For the text-containing cell, return its midpoint in (x, y) coordinate format. 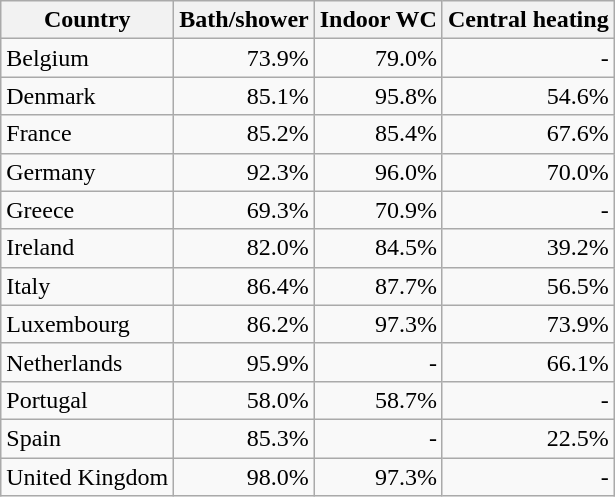
58.7% (378, 400)
Central heating (528, 20)
Indoor WC (378, 20)
95.8% (378, 96)
Luxembourg (88, 324)
82.0% (244, 248)
Bath/shower (244, 20)
United Kingdom (88, 477)
Belgium (88, 58)
22.5% (528, 438)
Ireland (88, 248)
Portugal (88, 400)
87.7% (378, 286)
85.2% (244, 134)
Italy (88, 286)
86.4% (244, 286)
66.1% (528, 362)
Country (88, 20)
Greece (88, 210)
70.0% (528, 172)
92.3% (244, 172)
58.0% (244, 400)
84.5% (378, 248)
96.0% (378, 172)
70.9% (378, 210)
85.4% (378, 134)
Denmark (88, 96)
85.3% (244, 438)
69.3% (244, 210)
France (88, 134)
Netherlands (88, 362)
54.6% (528, 96)
39.2% (528, 248)
56.5% (528, 286)
Germany (88, 172)
67.6% (528, 134)
Spain (88, 438)
85.1% (244, 96)
79.0% (378, 58)
98.0% (244, 477)
86.2% (244, 324)
95.9% (244, 362)
